Return the (X, Y) coordinate for the center point of the cell that contains the specified text.  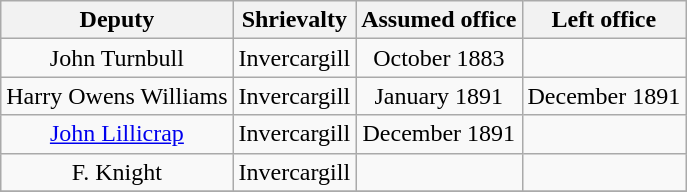
Assumed office (439, 20)
Shrievalty (294, 20)
F. Knight (117, 172)
Left office (604, 20)
Deputy (117, 20)
Harry Owens Williams (117, 96)
January 1891 (439, 96)
October 1883 (439, 58)
John Lillicrap (117, 134)
John Turnbull (117, 58)
